Locate the cell with the specified text and output its (X, Y) center coordinate. 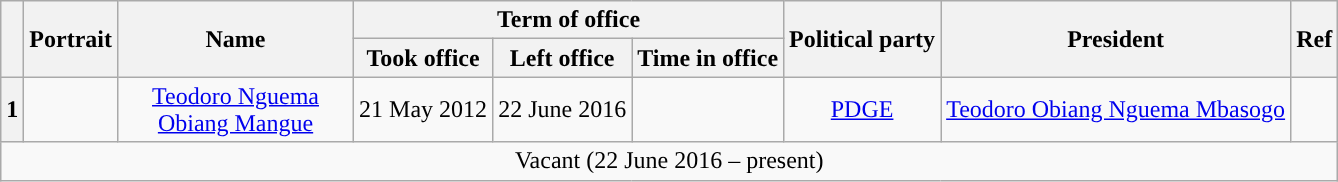
Time in office (708, 58)
22 June 2016 (562, 110)
1 (12, 110)
Political party (862, 39)
Teodoro Obiang Nguema Mbasogo (1116, 110)
President (1116, 39)
21 May 2012 (424, 110)
Term of office (569, 20)
Name (235, 39)
PDGE (862, 110)
Portrait (71, 39)
Left office (562, 58)
Vacant (22 June 2016 – present) (670, 161)
Teodoro Nguema Obiang Mangue (235, 110)
Took office (424, 58)
Ref (1314, 39)
